Scan for the cell matching the given text and deliver its (X, Y) coordinate at center. 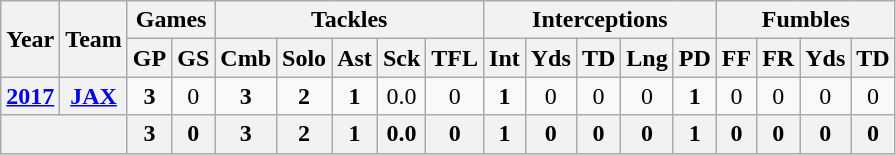
Team (94, 39)
FR (778, 58)
Interceptions (600, 20)
Solo (304, 58)
Fumbles (806, 20)
Games (170, 20)
Cmb (246, 58)
2017 (30, 96)
GP (149, 58)
Year (30, 39)
Int (505, 58)
Sck (401, 58)
PD (694, 58)
Tackles (350, 20)
JAX (94, 96)
TFL (455, 58)
GS (194, 58)
FF (736, 58)
Ast (355, 58)
Lng (647, 58)
